Provide the [x, y] coordinate of the cell's center where the given text is located.  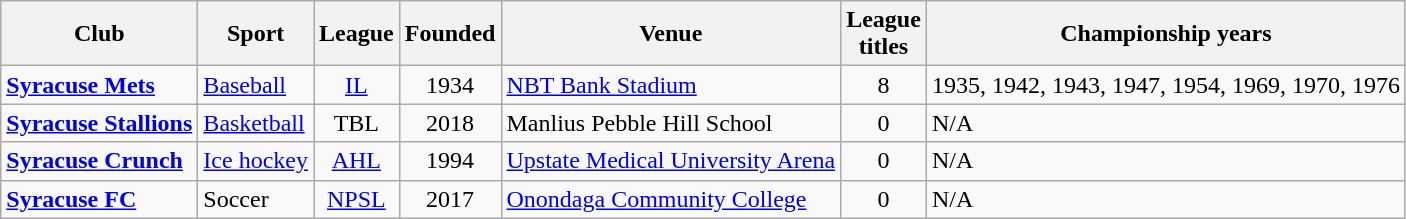
AHL [357, 161]
Venue [671, 34]
2018 [450, 123]
TBL [357, 123]
Upstate Medical University Arena [671, 161]
Ice hockey [256, 161]
1994 [450, 161]
1934 [450, 85]
IL [357, 85]
Onondaga Community College [671, 199]
NBT Bank Stadium [671, 85]
2017 [450, 199]
Syracuse FC [100, 199]
Soccer [256, 199]
League [357, 34]
Leaguetitles [884, 34]
Syracuse Stallions [100, 123]
Sport [256, 34]
Syracuse Mets [100, 85]
Basketball [256, 123]
1935, 1942, 1943, 1947, 1954, 1969, 1970, 1976 [1166, 85]
8 [884, 85]
NPSL [357, 199]
Syracuse Crunch [100, 161]
Manlius Pebble Hill School [671, 123]
Baseball [256, 85]
Championship years [1166, 34]
Club [100, 34]
Founded [450, 34]
